From the cell containing the given text, extract its center point as (X, Y) coordinate. 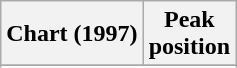
Peakposition (189, 34)
Chart (1997) (72, 34)
